Capture the cell that displays the provided text and extract its [x, y] central coordinate. 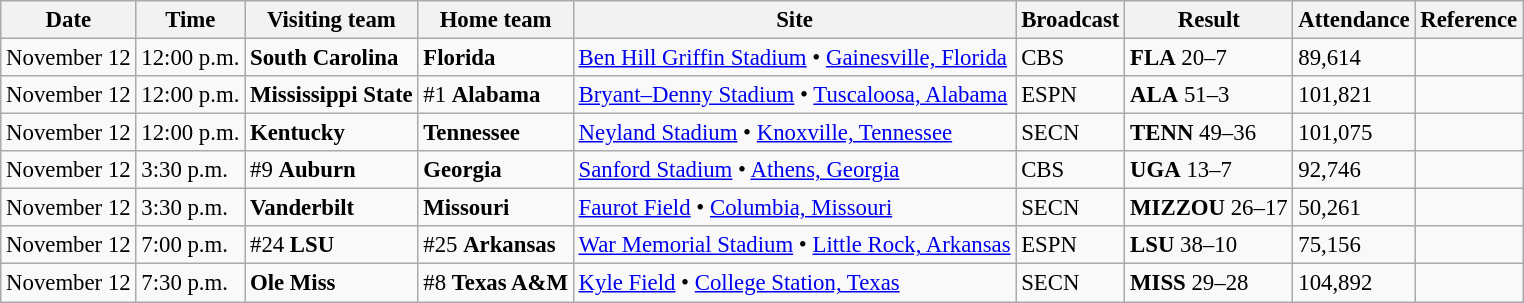
Attendance [1354, 20]
South Carolina [332, 58]
Ole Miss [332, 283]
#1 Alabama [496, 95]
FLA 20–7 [1209, 58]
Home team [496, 20]
UGA 13–7 [1209, 170]
ALA 51–3 [1209, 95]
Missouri [496, 208]
Visiting team [332, 20]
Bryant–Denny Stadium • Tuscaloosa, Alabama [794, 95]
Reference [1469, 20]
89,614 [1354, 58]
75,156 [1354, 245]
101,821 [1354, 95]
#9 Auburn [332, 170]
Time [190, 20]
MISS 29–28 [1209, 283]
101,075 [1354, 133]
Kentucky [332, 133]
Kyle Field • College Station, Texas [794, 283]
Georgia [496, 170]
Ben Hill Griffin Stadium • Gainesville, Florida [794, 58]
Result [1209, 20]
50,261 [1354, 208]
#8 Texas A&M [496, 283]
Tennessee [496, 133]
#24 LSU [332, 245]
Faurot Field • Columbia, Missouri [794, 208]
TENN 49–36 [1209, 133]
7:00 p.m. [190, 245]
Neyland Stadium • Knoxville, Tennessee [794, 133]
MIZZOU 26–17 [1209, 208]
LSU 38–10 [1209, 245]
92,746 [1354, 170]
#25 Arkansas [496, 245]
Date [68, 20]
Mississippi State [332, 95]
104,892 [1354, 283]
Site [794, 20]
Florida [496, 58]
War Memorial Stadium • Little Rock, Arkansas [794, 245]
Broadcast [1070, 20]
7:30 p.m. [190, 283]
Vanderbilt [332, 208]
Sanford Stadium • Athens, Georgia [794, 170]
